Scan for the cell matching the given text and deliver its (x, y) coordinate at center. 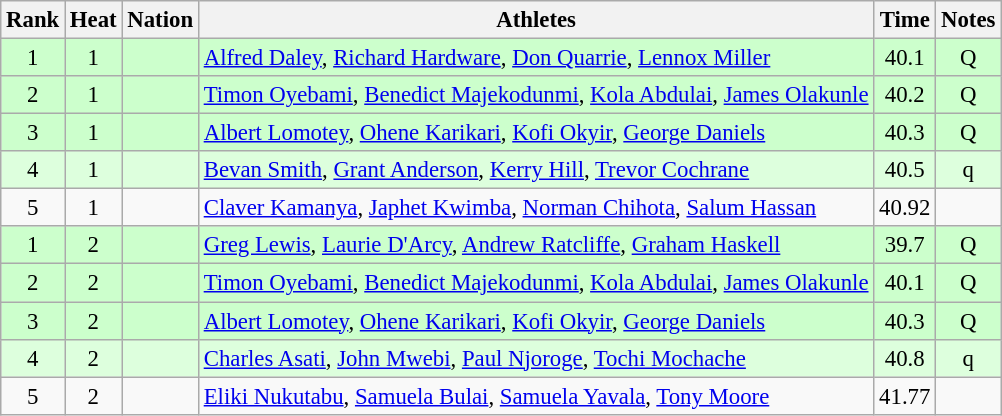
41.77 (905, 396)
Charles Asati, John Mwebi, Paul Njoroge, Tochi Mochache (536, 358)
Rank (33, 20)
39.7 (905, 245)
Nation (160, 20)
Bevan Smith, Grant Anderson, Kerry Hill, Trevor Cochrane (536, 170)
40.8 (905, 358)
Heat (94, 20)
Alfred Daley, Richard Hardware, Don Quarrie, Lennox Miller (536, 58)
Time (905, 20)
Eliki Nukutabu, Samuela Bulai, Samuela Yavala, Tony Moore (536, 396)
40.5 (905, 170)
Greg Lewis, Laurie D'Arcy, Andrew Ratcliffe, Graham Haskell (536, 245)
Athletes (536, 20)
40.92 (905, 208)
Claver Kamanya, Japhet Kwimba, Norman Chihota, Salum Hassan (536, 208)
40.2 (905, 95)
Notes (968, 20)
